Detect which cell encompasses the target text, then output its (x, y) center coordinate. 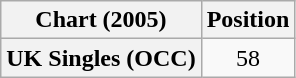
Position (248, 20)
UK Singles (OCC) (101, 58)
Chart (2005) (101, 20)
58 (248, 58)
